Extract the [x, y] coordinate from the center of the cell holding the provided text.  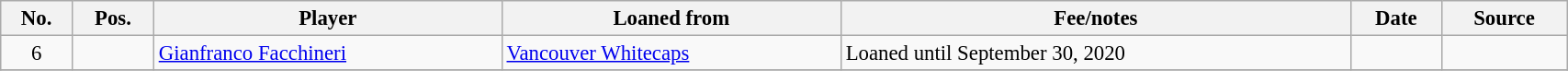
Date [1396, 18]
6 [37, 53]
Loaned until September 30, 2020 [1095, 53]
Pos. [114, 18]
Fee/notes [1095, 18]
Loaned from [671, 18]
Source [1504, 18]
Vancouver Whitecaps [671, 53]
No. [37, 18]
Player [327, 18]
Gianfranco Facchineri [327, 53]
